Return (X, Y) of the center of cell containing provided text 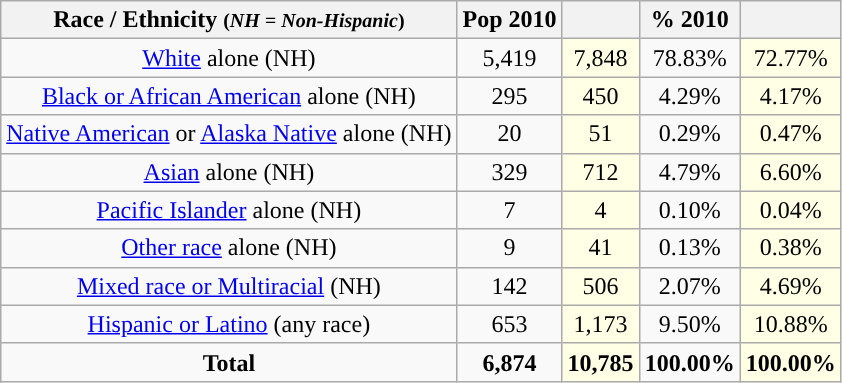
4 (600, 210)
1,173 (600, 324)
329 (510, 172)
41 (600, 248)
72.77% (790, 58)
10.88% (790, 324)
0.10% (690, 210)
Native American or Alaska Native alone (NH) (229, 134)
6,874 (510, 362)
4.79% (690, 172)
712 (600, 172)
Hispanic or Latino (any race) (229, 324)
5,419 (510, 58)
Pop 2010 (510, 20)
10,785 (600, 362)
Race / Ethnicity (NH = Non-Hispanic) (229, 20)
0.47% (790, 134)
142 (510, 286)
Black or African American alone (NH) (229, 96)
450 (600, 96)
51 (600, 134)
20 (510, 134)
0.29% (690, 134)
0.04% (790, 210)
7,848 (600, 58)
2.07% (690, 286)
Other race alone (NH) (229, 248)
6.60% (790, 172)
295 (510, 96)
9.50% (690, 324)
0.13% (690, 248)
7 (510, 210)
White alone (NH) (229, 58)
Asian alone (NH) (229, 172)
78.83% (690, 58)
653 (510, 324)
4.29% (690, 96)
0.38% (790, 248)
Total (229, 362)
4.17% (790, 96)
Mixed race or Multiracial (NH) (229, 286)
9 (510, 248)
% 2010 (690, 20)
4.69% (790, 286)
Pacific Islander alone (NH) (229, 210)
506 (600, 286)
